Return the [X, Y] coordinate for the center point of the cell that contains the specified text.  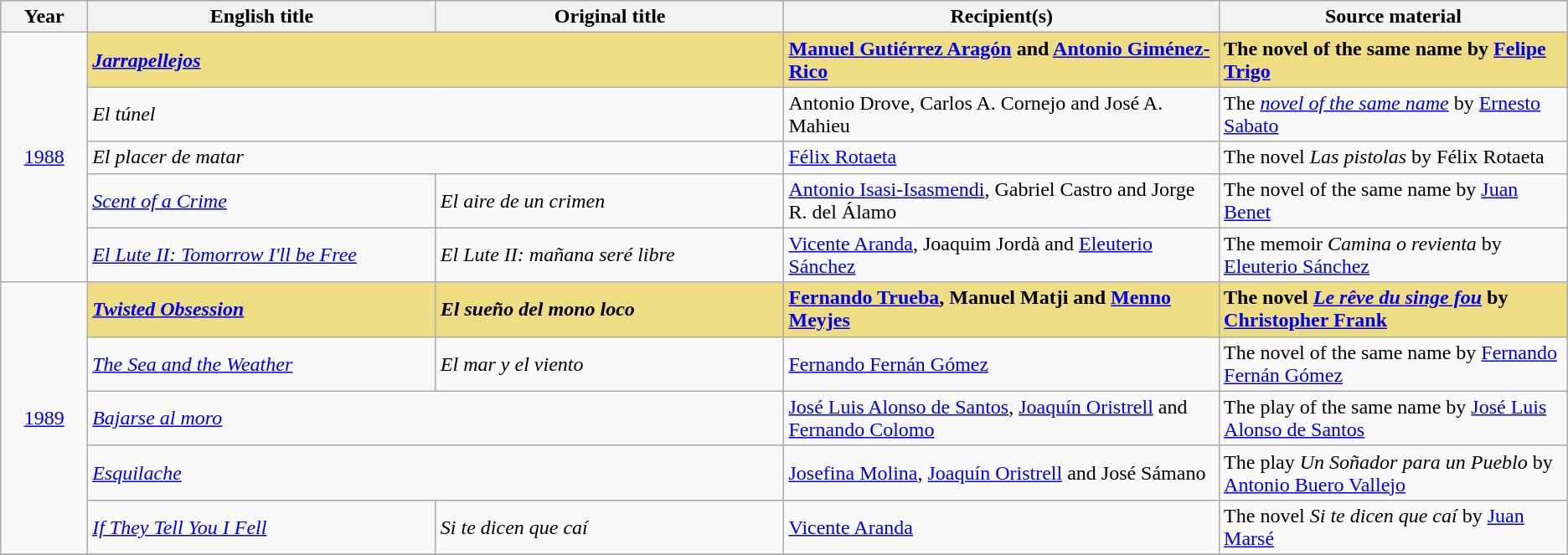
Vicente Aranda [1002, 527]
The novel Si te dicen que caí by Juan Marsé [1394, 527]
The play Un Soñador para un Pueblo by Antonio Buero Vallejo [1394, 472]
El mar y el viento [610, 363]
Bajarse al moro [436, 419]
1989 [44, 419]
Félix Rotaeta [1002, 157]
The novel Le rêve du singe fou by Christopher Frank [1394, 310]
Si te dicen que caí [610, 527]
If They Tell You I Fell [262, 527]
El sueño del mono loco [610, 310]
The Sea and the Weather [262, 363]
Scent of a Crime [262, 201]
Year [44, 17]
The play of the same name by José Luis Alonso de Santos [1394, 419]
Antonio Drove, Carlos A. Cornejo and José A. Mahieu [1002, 114]
Source material [1394, 17]
Esquilache [436, 472]
Recipient(s) [1002, 17]
Twisted Obsession [262, 310]
The novel of the same name by Juan Benet [1394, 201]
Vicente Aranda, Joaquim Jordà and Eleuterio Sánchez [1002, 254]
The novel of the same name by Fernando Fernán Gómez [1394, 363]
Fernando Fernán Gómez [1002, 363]
1988 [44, 157]
El Lute II: mañana seré libre [610, 254]
Antonio Isasi-Isasmendi, Gabriel Castro and Jorge R. del Álamo [1002, 201]
Manuel Gutiérrez Aragón and Antonio Giménez-Rico [1002, 60]
Original title [610, 17]
The novel of the same name by Ernesto Sabato [1394, 114]
The memoir Camina o revienta by Eleuterio Sánchez [1394, 254]
Josefina Molina, Joaquín Oristrell and José Sámano [1002, 472]
El aire de un crimen [610, 201]
Fernando Trueba, Manuel Matji and Menno Meyjes [1002, 310]
The novel Las pistolas by Félix Rotaeta [1394, 157]
El placer de matar [436, 157]
English title [262, 17]
The novel of the same name by Felipe Trigo [1394, 60]
El túnel [436, 114]
Jarrapellejos [436, 60]
El Lute II: Tomorrow I'll be Free [262, 254]
José Luis Alonso de Santos, Joaquín Oristrell and Fernando Colomo [1002, 419]
